Provide the [X, Y] coordinate of the cell's center where the given text is located.  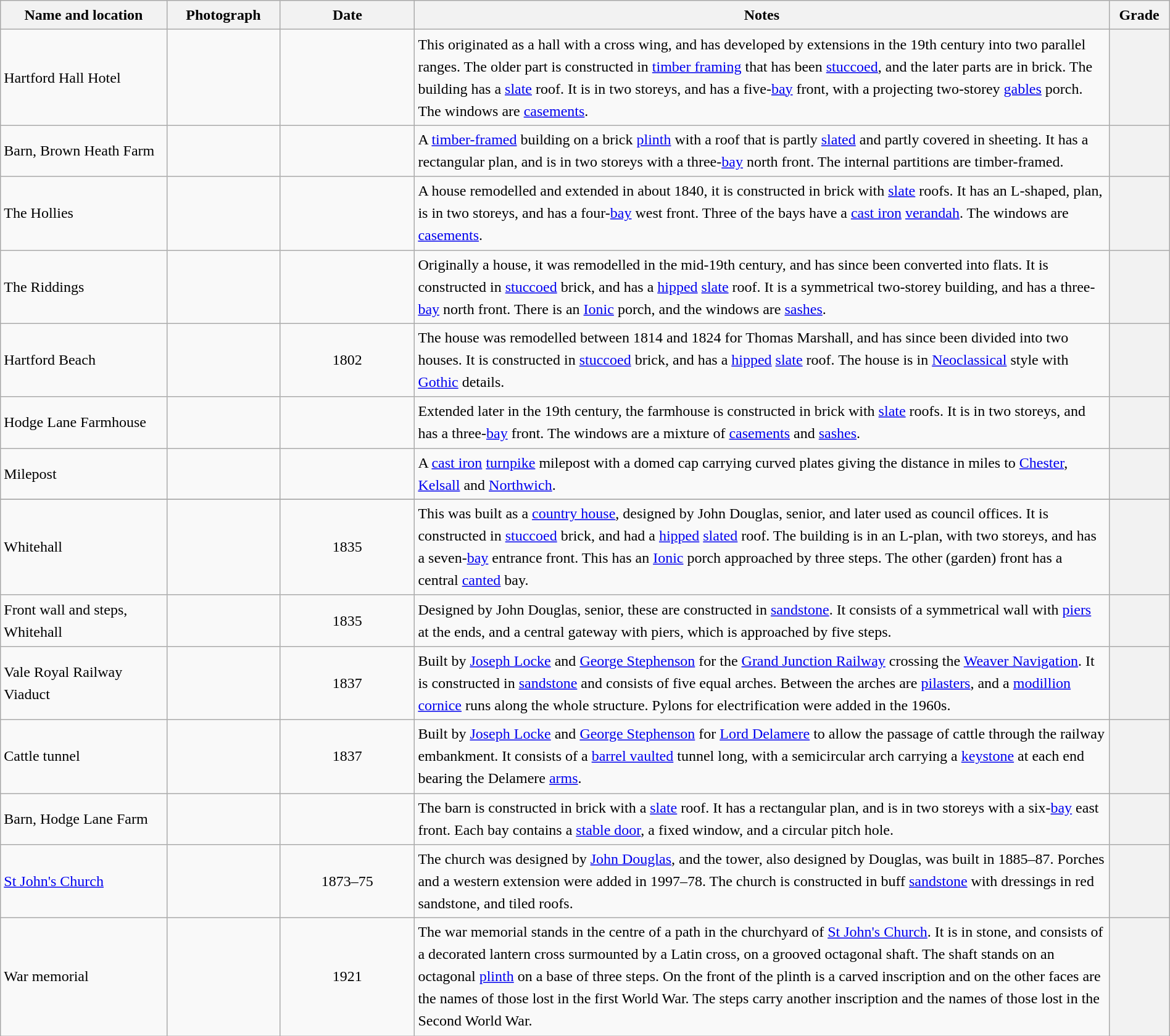
Hartford Beach [84, 360]
St John's Church [84, 881]
The Riddings [84, 286]
Cattle tunnel [84, 756]
War memorial [84, 977]
Photograph [223, 15]
Hodge Lane Farmhouse [84, 422]
Name and location [84, 15]
A cast iron turnpike milepost with a domed cap carrying curved plates giving the distance in miles to Chester, Kelsall and Northwich. [761, 474]
Barn, Brown Heath Farm [84, 151]
Whitehall [84, 547]
Grade [1139, 15]
1802 [347, 360]
Milepost [84, 474]
Notes [761, 15]
Vale Royal Railway Viaduct [84, 682]
Barn, Hodge Lane Farm [84, 819]
1921 [347, 977]
Hartford Hall Hotel [84, 78]
The Hollies [84, 213]
1873–75 [347, 881]
Front wall and steps, Whitehall [84, 621]
Date [347, 15]
